Identify which cell holds the provided text, then report its [X, Y] central coordinate. 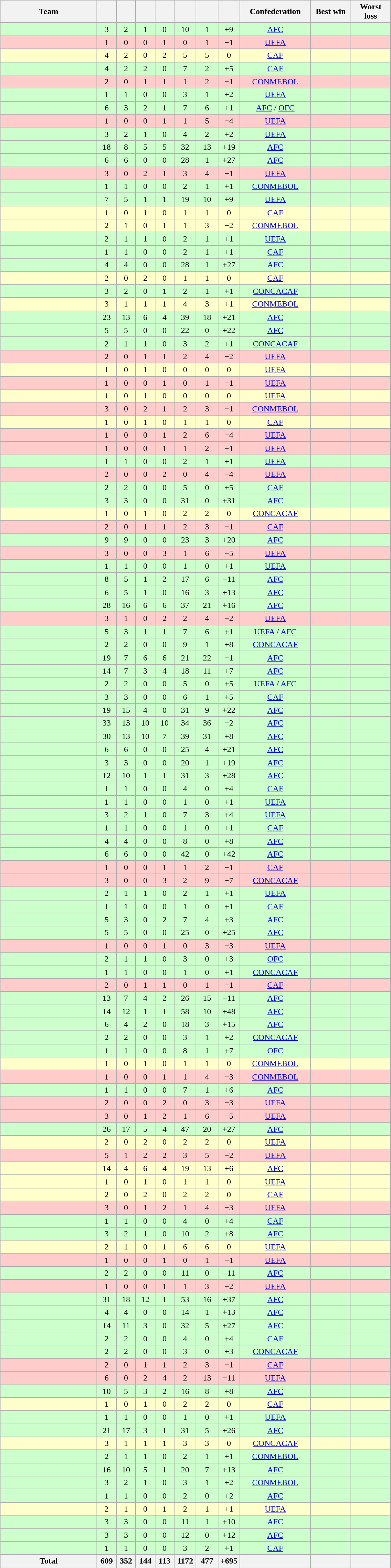
Team [49, 12]
AFC / OFC [275, 108]
+37 [229, 1299]
+31 [229, 501]
+12 [229, 1535]
Confederation [275, 12]
609 [107, 1561]
1172 [185, 1561]
+695 [229, 1561]
+25 [229, 933]
144 [145, 1561]
+15 [229, 1024]
30 [107, 736]
37 [185, 605]
352 [126, 1561]
34 [185, 723]
53 [185, 1299]
Best win [331, 12]
+16 [229, 605]
47 [185, 1129]
Worst loss [371, 12]
+20 [229, 540]
36 [207, 723]
33 [107, 723]
58 [185, 1011]
+48 [229, 1011]
+42 [229, 854]
Total [49, 1561]
42 [185, 854]
477 [207, 1561]
−11 [229, 1378]
−7 [229, 880]
+10 [229, 1522]
+26 [229, 1430]
113 [165, 1561]
+28 [229, 775]
